Provide the [x, y] coordinate of the cell's center where the given text is located.  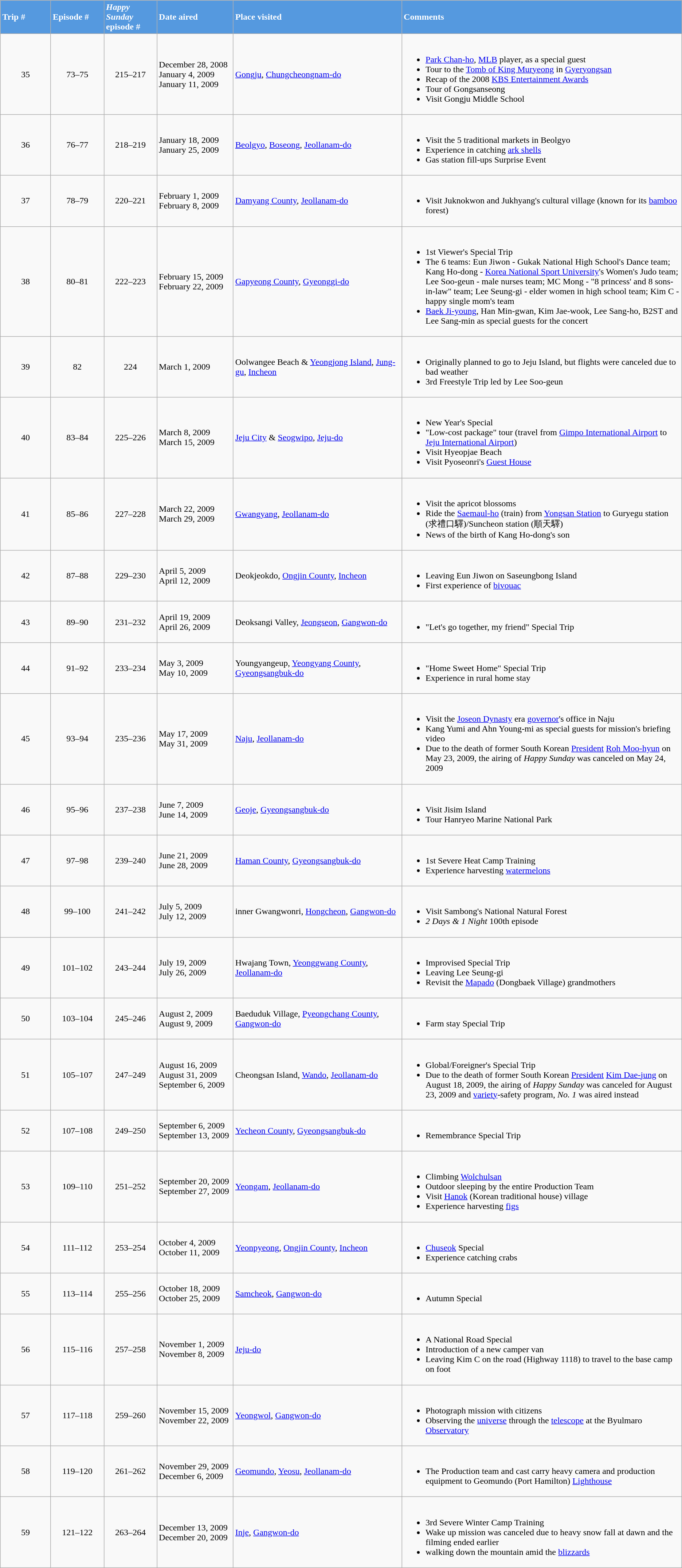
51 [26, 1074]
39 [26, 367]
103–104 [77, 1018]
257–258 [130, 1350]
99–100 [77, 912]
The Production team and cast carry heavy camera and production equipment to Geomundo (Port Hamilton) Lighthouse [542, 1471]
218–219 [130, 145]
Jeju-do [317, 1350]
36 [26, 145]
1st Severe Heat Camp TrainingExperience harvesting watermelons [542, 861]
Chuseok SpecialExperience catching crabs [542, 1247]
Beolgyo, Boseong, Jeollanam-do [317, 145]
40 [26, 437]
239–240 [130, 861]
Climbing WolchulsanOutdoor sleeping by the entire Production TeamVisit Hanok (Korean traditional house) villageExperience harvesting figs [542, 1186]
September 20, 2009September 27, 2009 [195, 1186]
91–92 [77, 668]
251–252 [130, 1186]
117–118 [77, 1416]
October 4, 2009October 11, 2009 [195, 1247]
38 [26, 281]
Happy Sunday episode # [130, 17]
53 [26, 1186]
July 5, 2009July 12, 2009 [195, 912]
Samcheok, Gangwon-do [317, 1294]
Geomundo, Yeosu, Jeollanam-do [317, 1471]
Visit Juknokwon and Jukhyang's cultural village (known for its bamboo forest) [542, 201]
85–86 [77, 514]
237–238 [130, 810]
Gwangyang, Jeollanam-do [317, 514]
June 21, 2009June 28, 2009 [195, 861]
Date aired [195, 17]
121–122 [77, 1532]
August 16, 2009August 31, 2009September 6, 2009 [195, 1074]
Oolwangee Beach & Yeongjong Island, Jung-gu, Incheon [317, 367]
50 [26, 1018]
Visit Jisim IslandTour Hanryeo Marine National Park [542, 810]
115–116 [77, 1350]
September 6, 2009September 13, 2009 [195, 1131]
November 15, 2009November 22, 2009 [195, 1416]
Gapyeong County, Gyeonggi-do [317, 281]
"Let's go together, my friend" Special Trip [542, 622]
November 29, 2009December 6, 2009 [195, 1471]
Trip # [26, 17]
87–88 [77, 576]
37 [26, 201]
101–102 [77, 967]
April 19, 2009April 26, 2009 [195, 622]
Remembrance Special Trip [542, 1131]
111–112 [77, 1247]
107–108 [77, 1131]
220–221 [130, 201]
35 [26, 74]
Deokjeokdo, Ongjin County, Incheon [317, 576]
January 18, 2009January 25, 2009 [195, 145]
78–79 [77, 201]
Damyang County, Jeollanam-do [317, 201]
Yeongwol, Gangwon-do [317, 1416]
225–226 [130, 437]
47 [26, 861]
February 1, 2009February 8, 2009 [195, 201]
59 [26, 1532]
48 [26, 912]
Hwajang Town, Yeonggwang County, Jeollanam-do [317, 967]
109–110 [77, 1186]
215–217 [130, 74]
58 [26, 1471]
December 13, 2009December 20, 2009 [195, 1532]
54 [26, 1247]
November 1, 2009November 8, 2009 [195, 1350]
March 1, 2009 [195, 367]
inner Gwangwonri, Hongcheon, Gangwon-do [317, 912]
229–230 [130, 576]
259–260 [130, 1416]
46 [26, 810]
249–250 [130, 1131]
February 15, 2009February 22, 2009 [195, 281]
March 22, 2009March 29, 2009 [195, 514]
231–232 [130, 622]
93–94 [77, 739]
43 [26, 622]
August 2, 2009August 9, 2009 [195, 1018]
Leaving Eun Jiwon on Saseungbong IslandFirst experience of bivouac [542, 576]
Autumn Special [542, 1294]
83–84 [77, 437]
41 [26, 514]
Haman County, Gyeongsangbuk-do [317, 861]
Yecheon County, Gyeongsangbuk-do [317, 1131]
57 [26, 1416]
Baeduduk Village, Pyeongchang County, Gangwon-do [317, 1018]
July 19, 2009July 26, 2009 [195, 967]
253–254 [130, 1247]
76–77 [77, 145]
89–90 [77, 622]
247–249 [130, 1074]
Inje, Gangwon-do [317, 1532]
October 18, 2009October 25, 2009 [195, 1294]
49 [26, 967]
Cheongsan Island, Wando, Jeollanam-do [317, 1074]
44 [26, 668]
Episode # [77, 17]
261–262 [130, 1471]
May 17, 2009May 31, 2009 [195, 739]
Originally planned to go to Jeju Island, but flights were canceled due to bad weather3rd Freestyle Trip led by Lee Soo-geun [542, 367]
Naju, Jeollanam-do [317, 739]
263–264 [130, 1532]
105–107 [77, 1074]
222–223 [130, 281]
52 [26, 1131]
45 [26, 739]
Deoksangi Valley, Jeongseon, Gangwon-do [317, 622]
Place visited [317, 17]
March 8, 2009March 15, 2009 [195, 437]
245–246 [130, 1018]
227–228 [130, 514]
Youngyangeup, Yeongyang County, Gyeongsangbuk-do [317, 668]
42 [26, 576]
Yeonpyeong, Ongjin County, Incheon [317, 1247]
80–81 [77, 281]
97–98 [77, 861]
113–114 [77, 1294]
241–242 [130, 912]
June 7, 2009June 14, 2009 [195, 810]
A National Road SpecialIntroduction of a new camper vanLeaving Kim C on the road (Highway 1118) to travel to the base camp on foot [542, 1350]
82 [77, 367]
Improvised Special TripLeaving Lee Seung-giRevisit the Mapado (Dongbaek Village) grandmothers [542, 967]
235–236 [130, 739]
December 28, 2008January 4, 2009January 11, 2009 [195, 74]
Gongju, Chungcheongnam-do [317, 74]
55 [26, 1294]
Visit Sambong's National Natural Forest2 Days & 1 Night 100th episode [542, 912]
233–234 [130, 668]
224 [130, 367]
243–244 [130, 967]
56 [26, 1350]
Visit the 5 traditional markets in BeolgyoExperience in catching ark shellsGas station fill-ups Surprise Event [542, 145]
Photograph mission with citizensObserving the universe through the telescope at the Byulmaro Observatory [542, 1416]
Geoje, Gyeongsangbuk-do [317, 810]
119–120 [77, 1471]
May 3, 2009May 10, 2009 [195, 668]
Jeju City & Seogwipo, Jeju-do [317, 437]
Farm stay Special Trip [542, 1018]
April 5, 2009April 12, 2009 [195, 576]
255–256 [130, 1294]
Comments [542, 17]
95–96 [77, 810]
73–75 [77, 74]
Yeongam, Jeollanam-do [317, 1186]
"Home Sweet Home" Special TripExperience in rural home stay [542, 668]
